Output the (x, y) coordinate of the center of the cell containing the given text.  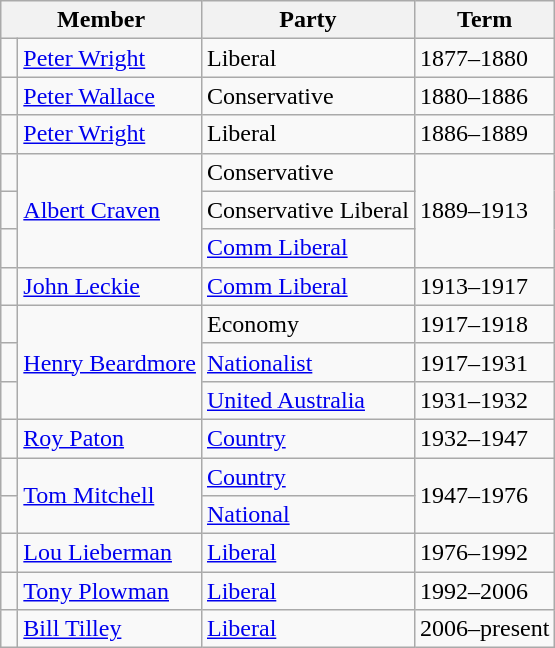
1917–1931 (484, 362)
1877–1880 (484, 58)
Member (102, 20)
Party (308, 20)
1947–1976 (484, 496)
1889–1913 (484, 210)
1976–1992 (484, 553)
Henry Beardmore (110, 362)
United Australia (308, 400)
1913–1917 (484, 286)
Term (484, 20)
1886–1889 (484, 134)
Nationalist (308, 362)
1917–1918 (484, 324)
Tony Plowman (110, 591)
1880–1886 (484, 96)
Albert Craven (110, 210)
1931–1932 (484, 400)
Conservative Liberal (308, 210)
Bill Tilley (110, 629)
1992–2006 (484, 591)
Peter Wallace (110, 96)
Lou Lieberman (110, 553)
2006–present (484, 629)
National (308, 515)
Roy Paton (110, 438)
Tom Mitchell (110, 496)
1932–1947 (484, 438)
John Leckie (110, 286)
Economy (308, 324)
